Identify which cell holds the provided text, then report its [X, Y] central coordinate. 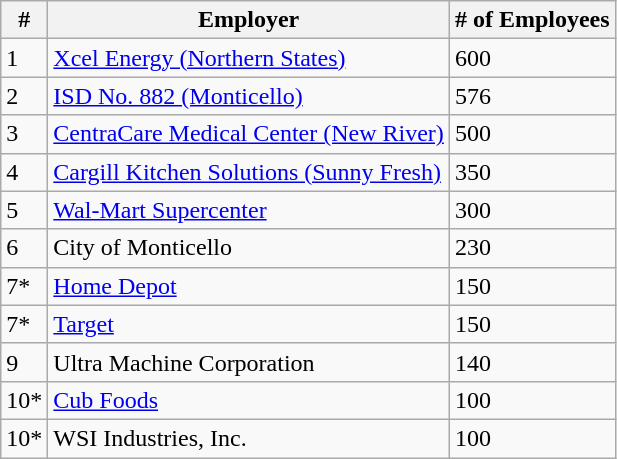
Wal-Mart Supercenter [249, 210]
Xcel Energy (Northern States) [249, 58]
576 [532, 96]
4 [24, 172]
Employer [249, 20]
6 [24, 248]
CentraCare Medical Center (New River) [249, 134]
Cub Foods [249, 400]
140 [532, 362]
Home Depot [249, 286]
3 [24, 134]
WSI Industries, Inc. [249, 438]
# of Employees [532, 20]
5 [24, 210]
# [24, 20]
2 [24, 96]
Ultra Machine Corporation [249, 362]
600 [532, 58]
230 [532, 248]
9 [24, 362]
Target [249, 324]
City of Monticello [249, 248]
350 [532, 172]
Cargill Kitchen Solutions (Sunny Fresh) [249, 172]
500 [532, 134]
ISD No. 882 (Monticello) [249, 96]
1 [24, 58]
300 [532, 210]
